Return [x, y] of the center of cell containing provided text 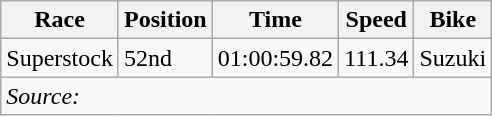
52nd [165, 58]
111.34 [376, 58]
Source: [246, 96]
Superstock [60, 58]
Suzuki [453, 58]
Speed [376, 20]
Race [60, 20]
01:00:59.82 [275, 58]
Position [165, 20]
Time [275, 20]
Bike [453, 20]
